Output the (X, Y) coordinate of the center of the cell containing the given text.  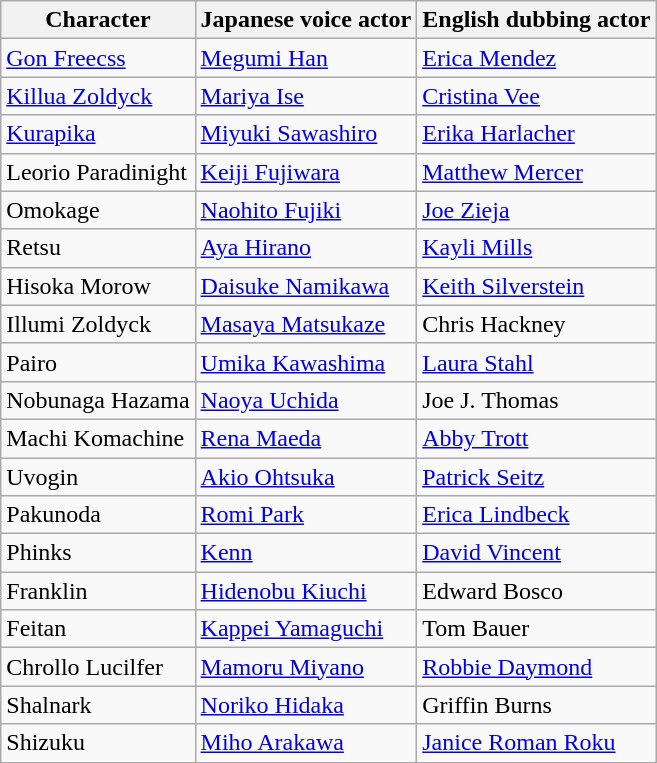
Matthew Mercer (536, 172)
Miyuki Sawashiro (306, 134)
Erica Lindbeck (536, 515)
Kurapika (98, 134)
Keith Silverstein (536, 286)
Erica Mendez (536, 58)
Franklin (98, 591)
Patrick Seitz (536, 477)
Romi Park (306, 515)
Keiji Fujiwara (306, 172)
Daisuke Namikawa (306, 286)
Miho Arakawa (306, 743)
Naohito Fujiki (306, 210)
Robbie Daymond (536, 667)
Japanese voice actor (306, 20)
Joe J. Thomas (536, 400)
Omokage (98, 210)
Machi Komachine (98, 438)
Laura Stahl (536, 362)
Pairo (98, 362)
Phinks (98, 553)
Abby Trott (536, 438)
English dubbing actor (536, 20)
Chrollo Lucilfer (98, 667)
Nobunaga Hazama (98, 400)
Killua Zoldyck (98, 96)
Joe Zieja (536, 210)
Rena Maeda (306, 438)
Shizuku (98, 743)
Chris Hackney (536, 324)
Masaya Matsukaze (306, 324)
Mamoru Miyano (306, 667)
Pakunoda (98, 515)
Shalnark (98, 705)
Aya Hirano (306, 248)
Akio Ohtsuka (306, 477)
Uvogin (98, 477)
Cristina Vee (536, 96)
Hisoka Morow (98, 286)
Retsu (98, 248)
Gon Freecss (98, 58)
Erika Harlacher (536, 134)
Umika Kawashima (306, 362)
Kappei Yamaguchi (306, 629)
Hidenobu Kiuchi (306, 591)
Tom Bauer (536, 629)
Janice Roman Roku (536, 743)
Illumi Zoldyck (98, 324)
Kenn (306, 553)
Noriko Hidaka (306, 705)
Feitan (98, 629)
Mariya Ise (306, 96)
Edward Bosco (536, 591)
Naoya Uchida (306, 400)
Leorio Paradinight (98, 172)
David Vincent (536, 553)
Kayli Mills (536, 248)
Griffin Burns (536, 705)
Megumi Han (306, 58)
Character (98, 20)
